Locate the cell with the specified text and output its (x, y) center coordinate. 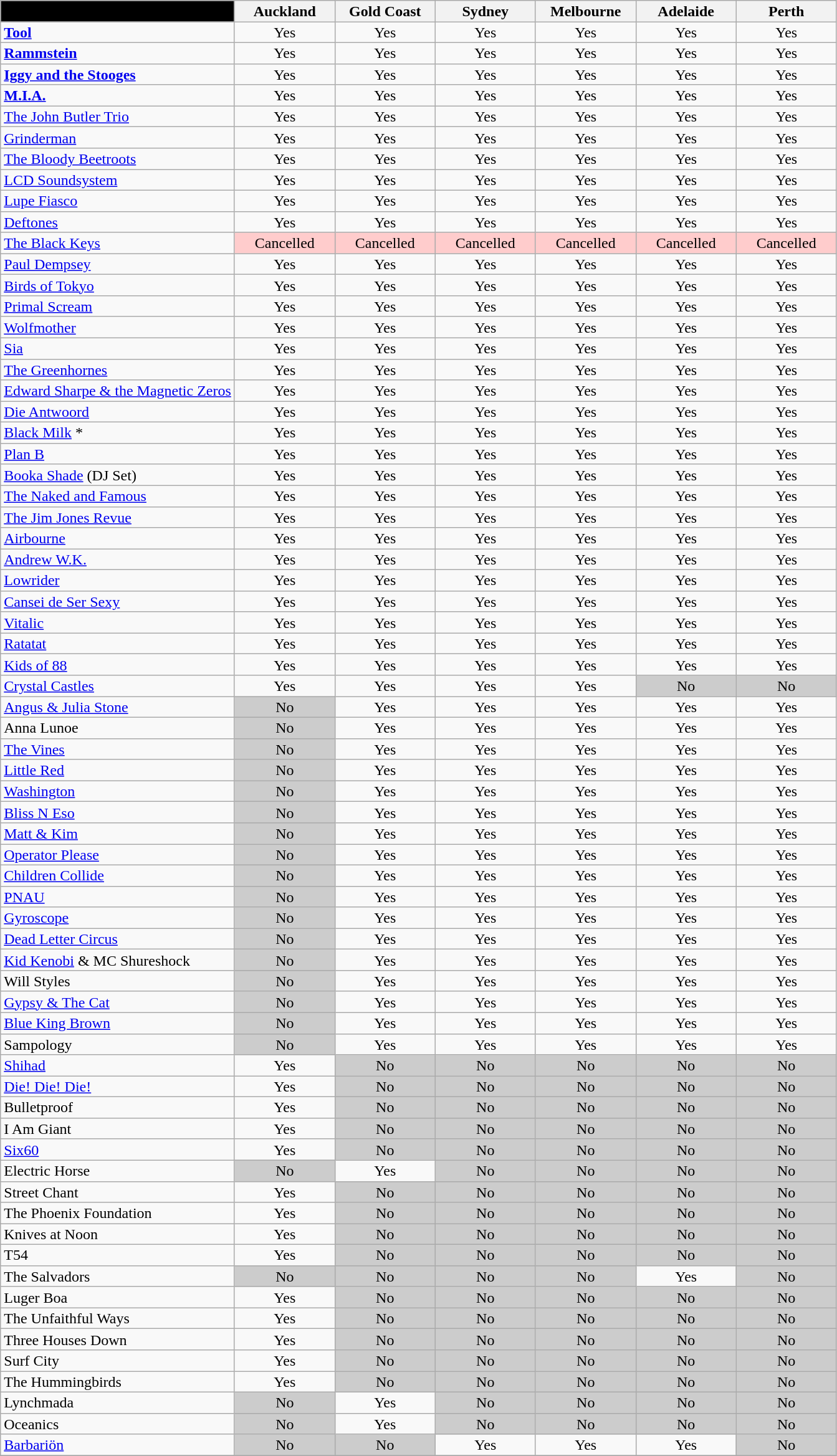
PNAU (118, 897)
The Jim Jones Revue (118, 517)
Sia (118, 348)
Booka Shade (DJ Set) (118, 475)
Six60 (118, 1149)
Tool (118, 32)
Adelaide (686, 11)
Die Antwoord (118, 412)
The Salvadors (118, 1276)
Dead Letter Circus (118, 939)
I Am Giant (118, 1128)
The Bloody Beetroots (118, 159)
The John Butler Trio (118, 117)
M.I.A. (118, 95)
Airbourne (118, 538)
Cansei de Ser Sexy (118, 601)
Operator Please (118, 854)
Birds of Tokyo (118, 285)
Street Chant (118, 1192)
Will Styles (118, 981)
Auckland (284, 11)
Melbourne (586, 11)
Barbariön (118, 1445)
Iggy and the Stooges (118, 74)
Sampology (118, 1044)
The Phoenix Foundation (118, 1213)
Angus & Julia Stone (118, 707)
The Hummingbirds (118, 1382)
Lupe Fiasco (118, 201)
Deftones (118, 222)
Electric Horse (118, 1171)
Die! Die! Die! (118, 1087)
Kids of 88 (118, 665)
Bliss N Eso (118, 812)
The Unfaithful Ways (118, 1318)
Paul Dempsey (118, 264)
LCD Soundsystem (118, 180)
Primal Scream (118, 307)
Sydney (485, 11)
Andrew W.K. (118, 559)
The Black Keys (118, 243)
Matt & Kim (118, 834)
Gyroscope (118, 918)
Lynchmada (118, 1402)
Grinderman (118, 138)
T54 (118, 1255)
Oceanics (118, 1424)
Knives at Noon (118, 1234)
Bulletproof (118, 1108)
Blue King Brown (118, 1023)
Ratatat (118, 644)
Vitalic (118, 622)
Shihad (118, 1065)
Anna Lunoe (118, 728)
Edward Sharpe & the Magnetic Zeros (118, 391)
Three Houses Down (118, 1339)
The Greenhornes (118, 369)
Gypsy & The Cat (118, 1002)
Kid Kenobi & MC Shureshock (118, 960)
Little Red (118, 770)
Gold Coast (385, 11)
Crystal Castles (118, 686)
Wolfmother (118, 327)
Washington (118, 791)
The Naked and Famous (118, 496)
Rammstein (118, 53)
Children Collide (118, 875)
Surf City (118, 1361)
Black Milk * (118, 433)
Luger Boa (118, 1297)
Perth (787, 11)
The Vines (118, 749)
Plan B (118, 454)
Lowrider (118, 581)
